Capture the cell that displays the provided text and extract its [x, y] central coordinate. 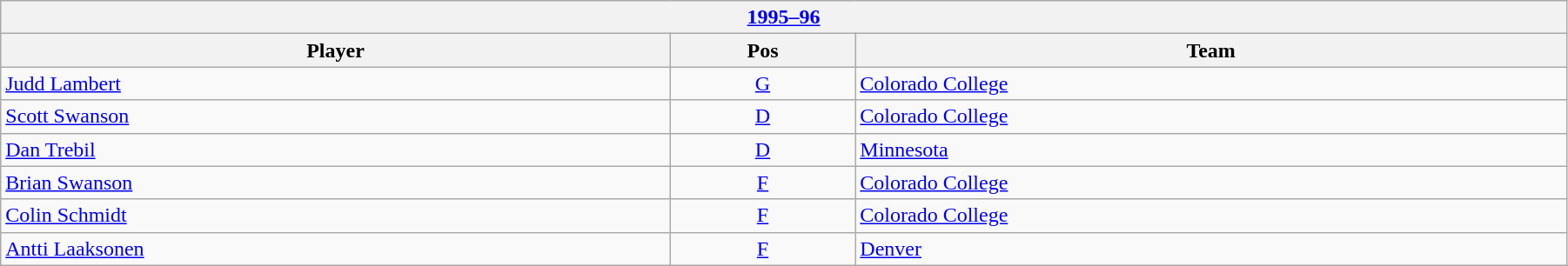
Player [336, 50]
Antti Laaksonen [336, 249]
Denver [1211, 249]
Dan Trebil [336, 150]
Pos [762, 50]
Minnesota [1211, 150]
Judd Lambert [336, 83]
Brian Swanson [336, 183]
1995–96 [784, 17]
Scott Swanson [336, 116]
Colin Schmidt [336, 216]
G [762, 83]
Team [1211, 50]
